Scan for the cell matching the given text and deliver its (x, y) coordinate at center. 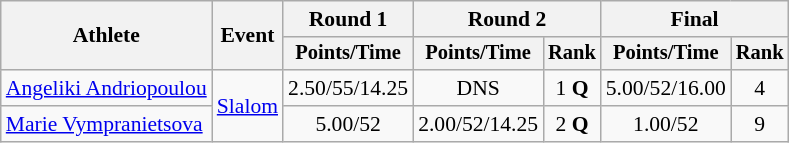
5.00/52 (348, 124)
5.00/52/16.00 (666, 88)
9 (760, 124)
DNS (478, 88)
1 Q (572, 88)
Slalom (248, 106)
2 Q (572, 124)
Event (248, 36)
Round 2 (507, 19)
4 (760, 88)
Final (695, 19)
Marie Vympranietsova (106, 124)
2.50/55/14.25 (348, 88)
Angeliki Andriopoulou (106, 88)
2.00/52/14.25 (478, 124)
1.00/52 (666, 124)
Athlete (106, 36)
Round 1 (348, 19)
